Extract the [x, y] coordinate from the center of the cell holding the provided text.  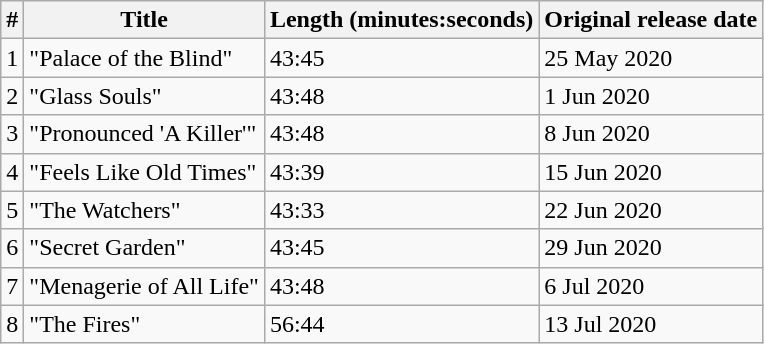
8 [12, 324]
6 Jul 2020 [651, 286]
"Glass Souls" [144, 96]
3 [12, 134]
7 [12, 286]
"Palace of the Blind" [144, 58]
2 [12, 96]
43:39 [401, 172]
Title [144, 20]
8 Jun 2020 [651, 134]
6 [12, 248]
"Pronounced 'A Killer'" [144, 134]
"Menagerie of All Life" [144, 286]
# [12, 20]
5 [12, 210]
"Secret Garden" [144, 248]
43:33 [401, 210]
"The Watchers" [144, 210]
29 Jun 2020 [651, 248]
25 May 2020 [651, 58]
Length (minutes:seconds) [401, 20]
56:44 [401, 324]
"Feels Like Old Times" [144, 172]
1 [12, 58]
13 Jul 2020 [651, 324]
22 Jun 2020 [651, 210]
1 Jun 2020 [651, 96]
"The Fires" [144, 324]
4 [12, 172]
Original release date [651, 20]
15 Jun 2020 [651, 172]
